Determine the [X, Y] coordinate at the center of the cell enclosing the given text.  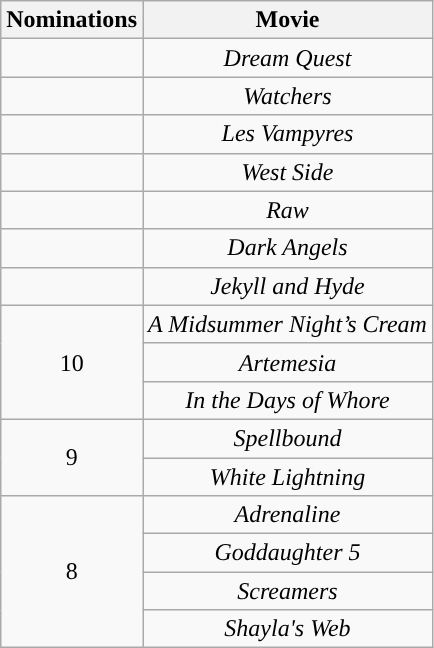
Adrenaline [287, 515]
Dark Angels [287, 248]
Spellbound [287, 438]
Movie [287, 20]
A Midsummer Night’s Cream [287, 324]
West Side [287, 172]
Watchers [287, 96]
Screamers [287, 591]
In the Days of Whore [287, 400]
Goddaughter 5 [287, 553]
8 [72, 572]
10 [72, 362]
Shayla's Web [287, 629]
Nominations [72, 20]
9 [72, 457]
Jekyll and Hyde [287, 286]
White Lightning [287, 477]
Les Vampyres [287, 134]
Dream Quest [287, 58]
Raw [287, 210]
Artemesia [287, 362]
